Identify which cell holds the provided text, then report its (X, Y) central coordinate. 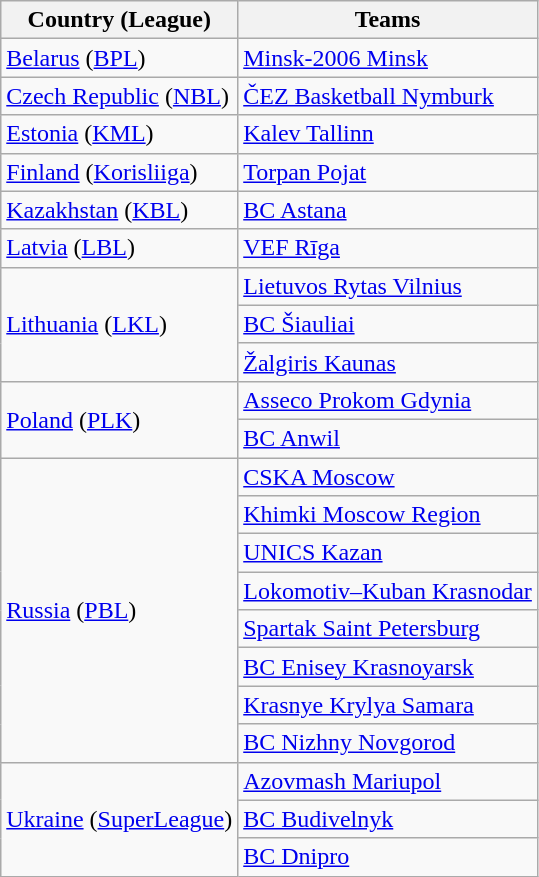
Lokomotiv–Kuban Krasnodar (388, 591)
Azovmash Mariupol (388, 781)
BC Budivelnyk (388, 819)
Kazakhstan (KBL) (120, 210)
Krasnye Krylya Samara (388, 705)
Asseco Prokom Gdynia (388, 400)
Spartak Saint Petersburg (388, 629)
Belarus (BPL) (120, 58)
Estonia (KML) (120, 134)
BC Nizhny Novgorod (388, 743)
Minsk-2006 Minsk (388, 58)
UNICS Kazan (388, 553)
BC Šiauliai (388, 324)
Country (League) (120, 20)
Ukraine (SuperLeague) (120, 819)
BC Astana (388, 210)
Lietuvos Rytas Vilnius (388, 286)
VEF Rīga (388, 248)
Torpan Pojat (388, 172)
Khimki Moscow Region (388, 515)
Kalev Tallinn (388, 134)
Russia (PBL) (120, 610)
Lithuania (LKL) (120, 324)
CSKA Moscow (388, 477)
Teams (388, 20)
Žalgiris Kaunas (388, 362)
BC Anwil (388, 438)
BC Dnipro (388, 857)
Finland (Korisliiga) (120, 172)
ČEZ Basketball Nymburk (388, 96)
BC Enisey Krasnoyarsk (388, 667)
Poland (PLK) (120, 419)
Czech Republic (NBL) (120, 96)
Latvia (LBL) (120, 248)
